Extract the [X, Y] coordinate from the center of the cell holding the provided text.  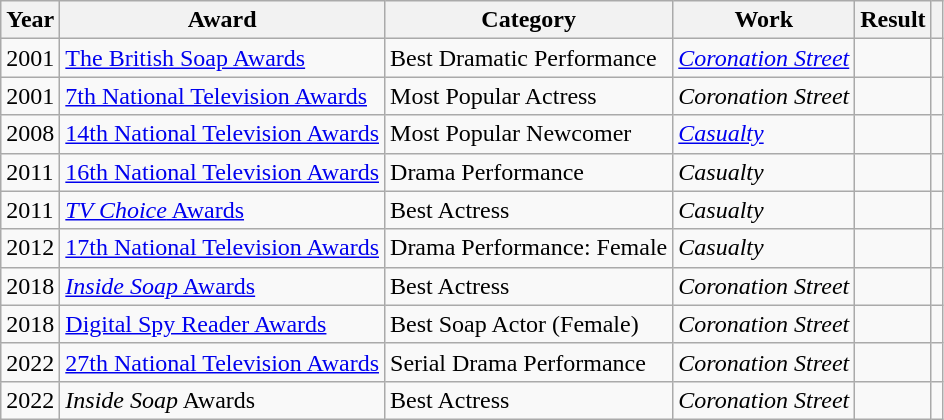
Serial Drama Performance [529, 362]
Category [529, 20]
Digital Spy Reader Awards [222, 324]
7th National Television Awards [222, 96]
Work [764, 20]
The British Soap Awards [222, 58]
27th National Television Awards [222, 362]
Year [30, 20]
Award [222, 20]
Result [893, 20]
Best Soap Actor (Female) [529, 324]
Drama Performance: Female [529, 248]
2008 [30, 134]
Best Dramatic Performance [529, 58]
14th National Television Awards [222, 134]
2012 [30, 248]
Drama Performance [529, 172]
TV Choice Awards [222, 210]
17th National Television Awards [222, 248]
Most Popular Newcomer [529, 134]
Most Popular Actress [529, 96]
16th National Television Awards [222, 172]
